Provide the [X, Y] coordinate of the cell's center where the given text is located.  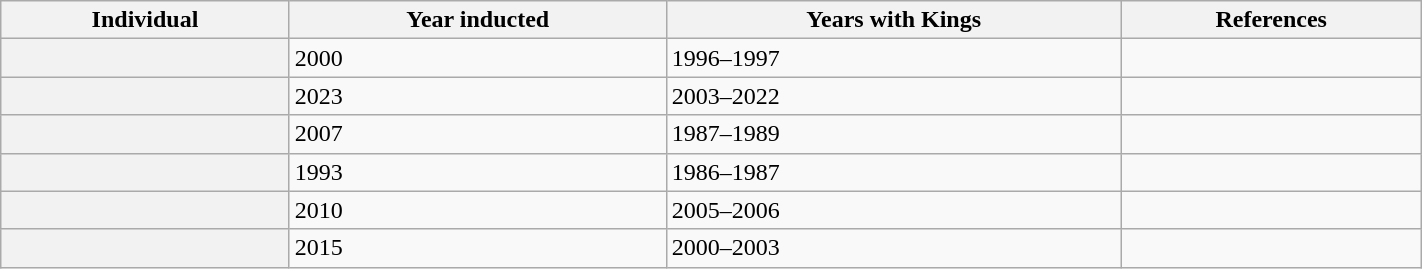
Year inducted [478, 20]
1996–1997 [894, 58]
2003–2022 [894, 96]
1986–1987 [894, 172]
Individual [145, 20]
2000–2003 [894, 248]
2010 [478, 210]
1993 [478, 172]
2005–2006 [894, 210]
2015 [478, 248]
2007 [478, 134]
2023 [478, 96]
2000 [478, 58]
Years with Kings [894, 20]
References [1271, 20]
1987–1989 [894, 134]
